Extract the (x, y) coordinate from the center of the cell holding the provided text.  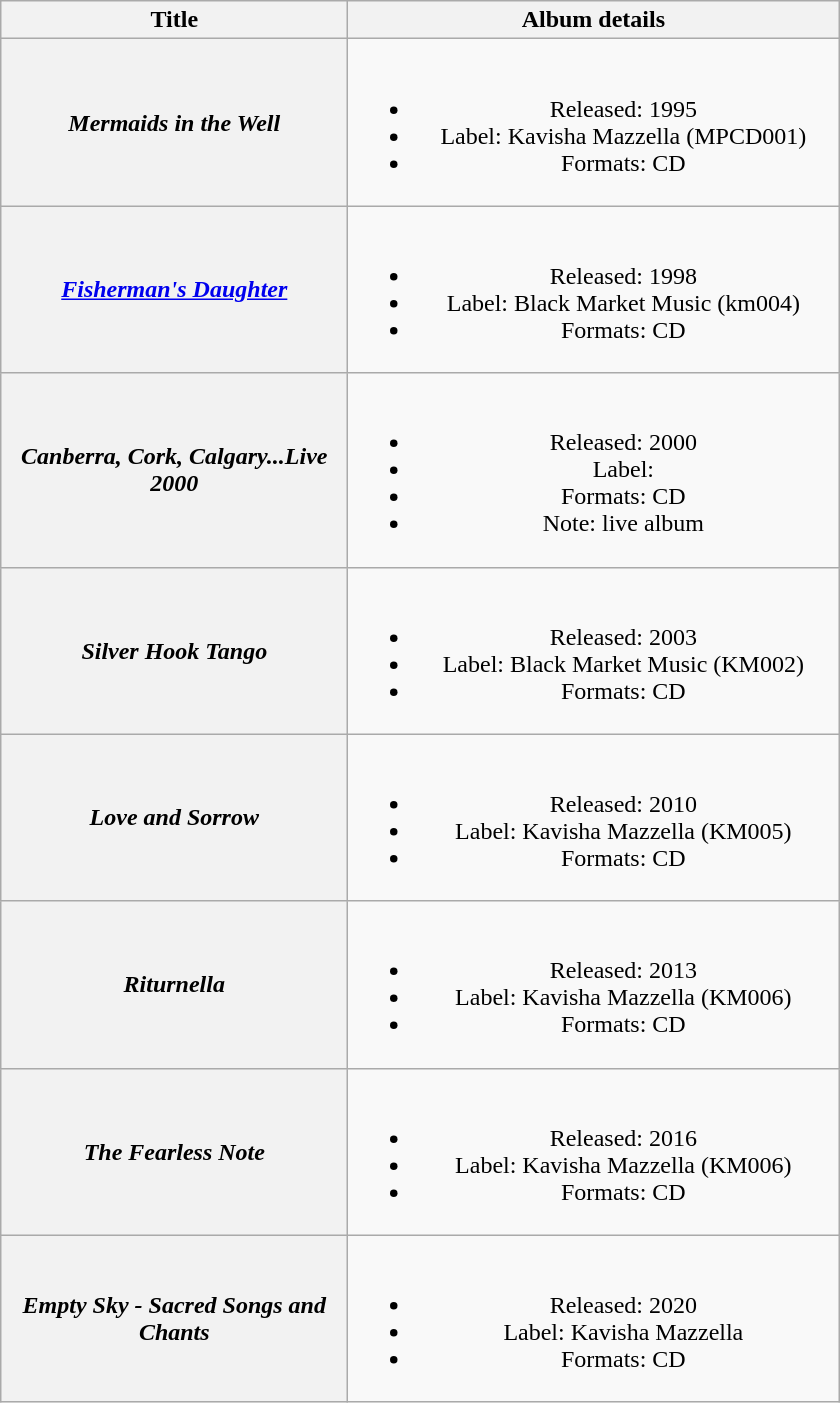
Empty Sky - Sacred Songs and Chants (174, 1318)
Released: 2013Label: Kavisha Mazzella (KM006)Formats: CD (594, 984)
Released: 2010Label: Kavisha Mazzella (KM005)Formats: CD (594, 818)
The Fearless Note (174, 1152)
Released: 1998Label: Black Market Music (km004)Formats: CD (594, 290)
Love and Sorrow (174, 818)
Released: 2000Label:Formats: CDNote: live album (594, 470)
Mermaids in the Well (174, 122)
Released: 2020Label: Kavisha MazzellaFormats: CD (594, 1318)
Released: 2003Label: Black Market Music (KM002)Formats: CD (594, 650)
Title (174, 20)
Album details (594, 20)
Silver Hook Tango (174, 650)
Fisherman's Daughter (174, 290)
Canberra, Cork, Calgary...Live 2000 (174, 470)
Released: 2016Label: Kavisha Mazzella (KM006)Formats: CD (594, 1152)
Released: 1995Label: Kavisha Mazzella (MPCD001)Formats: CD (594, 122)
Riturnella (174, 984)
